Output the [X, Y] coordinate of the center of the cell containing the given text.  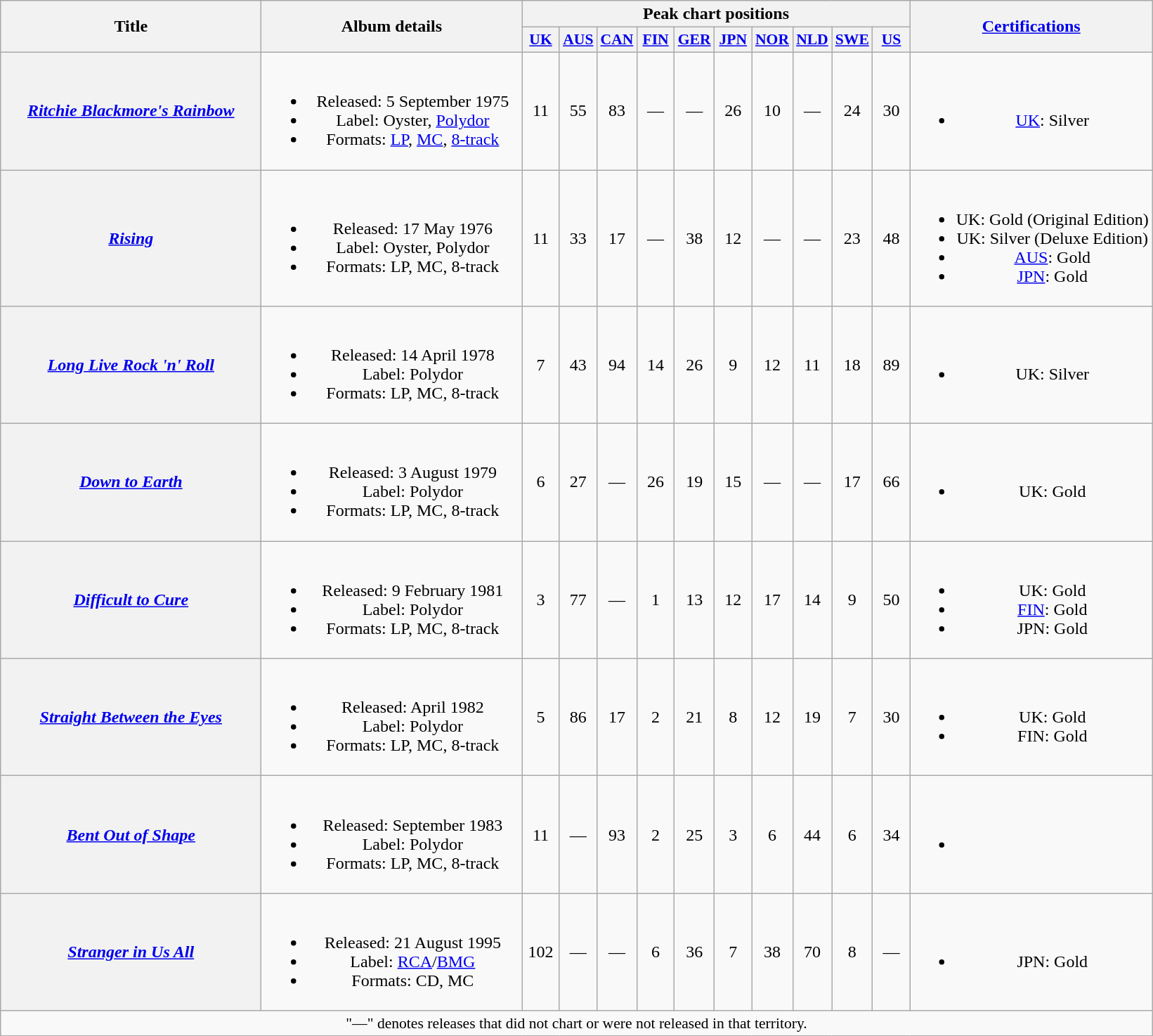
48 [891, 238]
89 [891, 365]
NLD [812, 40]
102 [541, 952]
Difficult to Cure [131, 600]
Title [131, 27]
Down to Earth [131, 482]
93 [617, 835]
Released: 21 August 1995Label: RCA/BMGFormats: CD, MC [392, 952]
Bent Out of Shape [131, 835]
CAN [617, 40]
Released: 14 April 1978Label: PolydorFormats: LP, MC, 8-track [392, 365]
Released: 17 May 1976Label: Oyster, PolydorFormats: LP, MC, 8-track [392, 238]
25 [694, 835]
Certifications [1031, 27]
UK: Gold [1031, 482]
10 [772, 111]
UK: Gold (Original Edition)UK: Silver (Deluxe Edition)AUS: GoldJPN: Gold [1031, 238]
AUS [578, 40]
21 [694, 717]
23 [852, 238]
Peak chart positions [716, 14]
Rising [131, 238]
66 [891, 482]
GER [694, 40]
Long Live Rock 'n' Roll [131, 365]
27 [578, 482]
43 [578, 365]
Ritchie Blackmore's Rainbow [131, 111]
5 [541, 717]
94 [617, 365]
13 [694, 600]
24 [852, 111]
36 [694, 952]
Released: September 1983Label: PolydorFormats: LP, MC, 8-track [392, 835]
NOR [772, 40]
FIN [655, 40]
"—" denotes releases that did not chart or were not released in that territory. [577, 1023]
18 [852, 365]
UK: GoldFIN: GoldJPN: Gold [1031, 600]
Released: April 1982Label: PolydorFormats: LP, MC, 8-track [392, 717]
Straight Between the Eyes [131, 717]
44 [812, 835]
Released: 3 August 1979Label: PolydorFormats: LP, MC, 8-track [392, 482]
UK [541, 40]
77 [578, 600]
JPN [734, 40]
50 [891, 600]
JPN: Gold [1031, 952]
70 [812, 952]
Released: 5 September 1975Label: Oyster, PolydorFormats: LP, MC, 8-track [392, 111]
34 [891, 835]
33 [578, 238]
SWE [852, 40]
US [891, 40]
86 [578, 717]
83 [617, 111]
UK: GoldFIN: Gold [1031, 717]
15 [734, 482]
1 [655, 600]
55 [578, 111]
Stranger in Us All [131, 952]
Album details [392, 27]
Released: 9 February 1981Label: PolydorFormats: LP, MC, 8-track [392, 600]
